Identify which cell holds the provided text, then report its [X, Y] central coordinate. 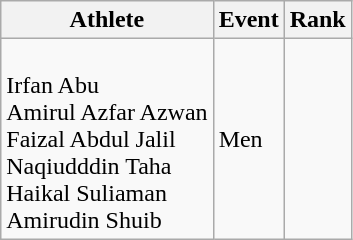
Men [248, 139]
Irfan AbuAmirul Azfar AzwanFaizal Abdul JalilNaqiudddin TahaHaikal SuliamanAmirudin Shuib [107, 139]
Rank [318, 20]
Event [248, 20]
Athlete [107, 20]
